Extract the (x, y) coordinate from the center of the cell holding the provided text.  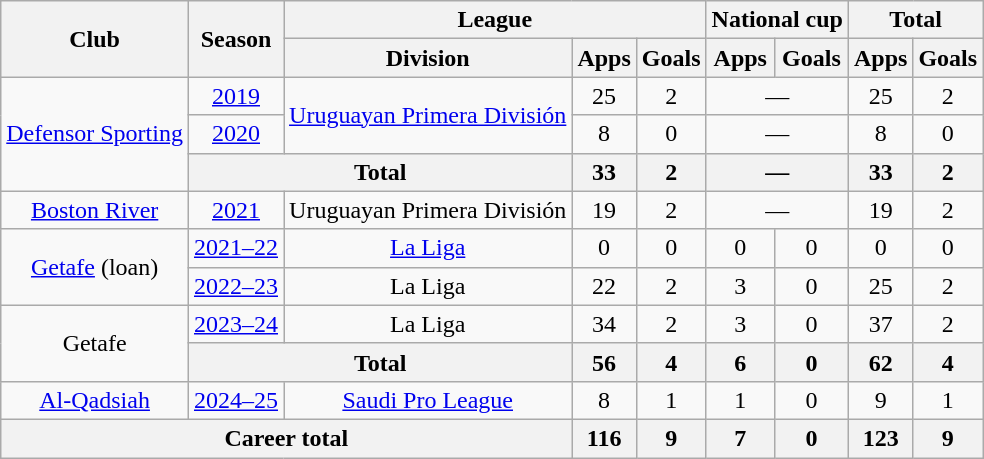
Al-Qadsiah (95, 400)
2021–22 (236, 248)
2023–24 (236, 324)
2021 (236, 210)
Getafe (95, 343)
6 (740, 362)
League (496, 20)
2024–25 (236, 400)
2019 (236, 96)
National cup (777, 20)
37 (880, 324)
123 (880, 438)
7 (740, 438)
Club (95, 39)
34 (604, 324)
Defensor Sporting (95, 134)
62 (880, 362)
Boston River (95, 210)
Getafe (loan) (95, 267)
Division (428, 58)
Career total (286, 438)
116 (604, 438)
Season (236, 39)
56 (604, 362)
22 (604, 286)
Saudi Pro League (428, 400)
2020 (236, 134)
2022–23 (236, 286)
